Return [X, Y] of the center of cell containing provided text 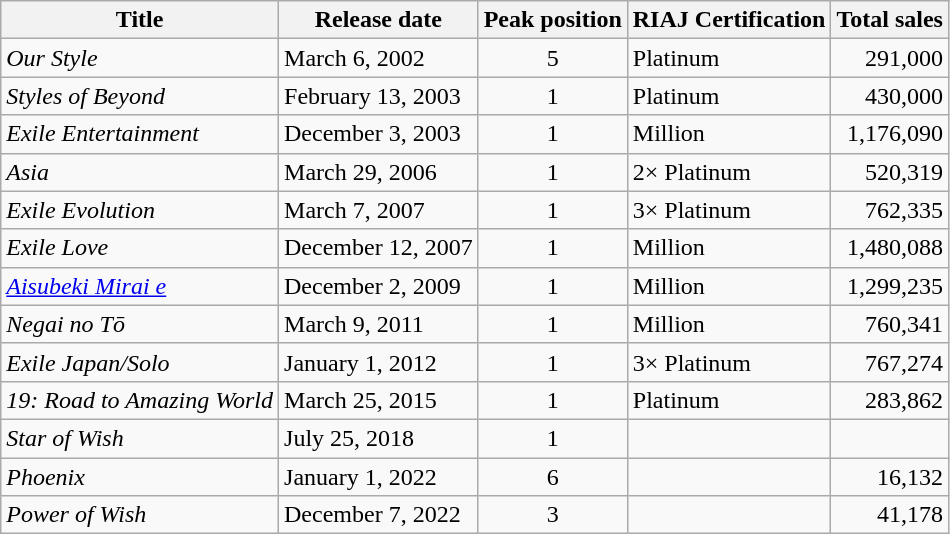
Exile Evolution [140, 210]
6 [552, 477]
Our Style [140, 58]
February 13, 2003 [379, 96]
291,000 [890, 58]
March 9, 2011 [379, 324]
Phoenix [140, 477]
Styles of Beyond [140, 96]
Asia [140, 172]
Title [140, 20]
Star of Wish [140, 438]
Exile Japan/Solo [140, 362]
Release date [379, 20]
1,176,090 [890, 134]
Negai no Tō [140, 324]
Aisubeki Mirai e [140, 286]
767,274 [890, 362]
RIAJ Certification [729, 20]
December 3, 2003 [379, 134]
Power of Wish [140, 515]
December 2, 2009 [379, 286]
762,335 [890, 210]
Peak position [552, 20]
41,178 [890, 515]
March 25, 2015 [379, 400]
1,480,088 [890, 248]
283,862 [890, 400]
March 6, 2002 [379, 58]
5 [552, 58]
January 1, 2022 [379, 477]
January 1, 2012 [379, 362]
December 7, 2022 [379, 515]
3 [552, 515]
19: Road to Amazing World [140, 400]
March 29, 2006 [379, 172]
Exile Love [140, 248]
December 12, 2007 [379, 248]
July 25, 2018 [379, 438]
Exile Entertainment [140, 134]
520,319 [890, 172]
Total sales [890, 20]
2× Platinum [729, 172]
16,132 [890, 477]
1,299,235 [890, 286]
430,000 [890, 96]
March 7, 2007 [379, 210]
760,341 [890, 324]
